Identify which cell holds the provided text, then report its (x, y) central coordinate. 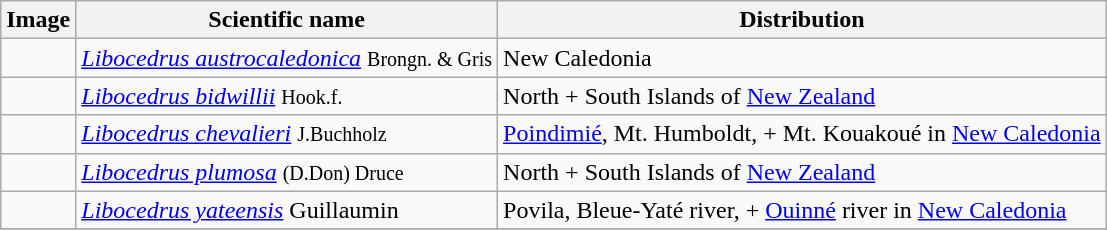
Libocedrus bidwillii Hook.f. (287, 96)
Image (38, 20)
Poindimié, Mt. Humboldt, + Mt. Kouakoué in New Caledonia (802, 134)
Distribution (802, 20)
Libocedrus yateensis Guillaumin (287, 210)
Libocedrus austrocaledonica Brongn. & Gris (287, 58)
Povila, Bleue-Yaté river, + Ouinné river in New Caledonia (802, 210)
Scientific name (287, 20)
Libocedrus chevalieri J.Buchholz (287, 134)
Libocedrus plumosa (D.Don) Druce (287, 172)
New Caledonia (802, 58)
